Find where the given text appears and provide that cell's center as [X, Y] coordinate. 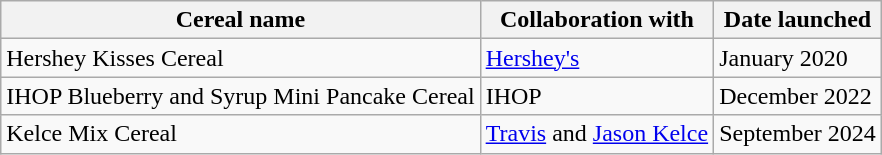
December 2022 [798, 96]
January 2020 [798, 58]
Travis and Jason Kelce [596, 134]
IHOP [596, 96]
Hershey Kisses Cereal [240, 58]
Cereal name [240, 20]
September 2024 [798, 134]
Date launched [798, 20]
IHOP Blueberry and Syrup Mini Pancake Cereal [240, 96]
Kelce Mix Cereal [240, 134]
Hershey's [596, 58]
Collaboration with [596, 20]
